Determine the (X, Y) coordinate at the center of the cell enclosing the given text.  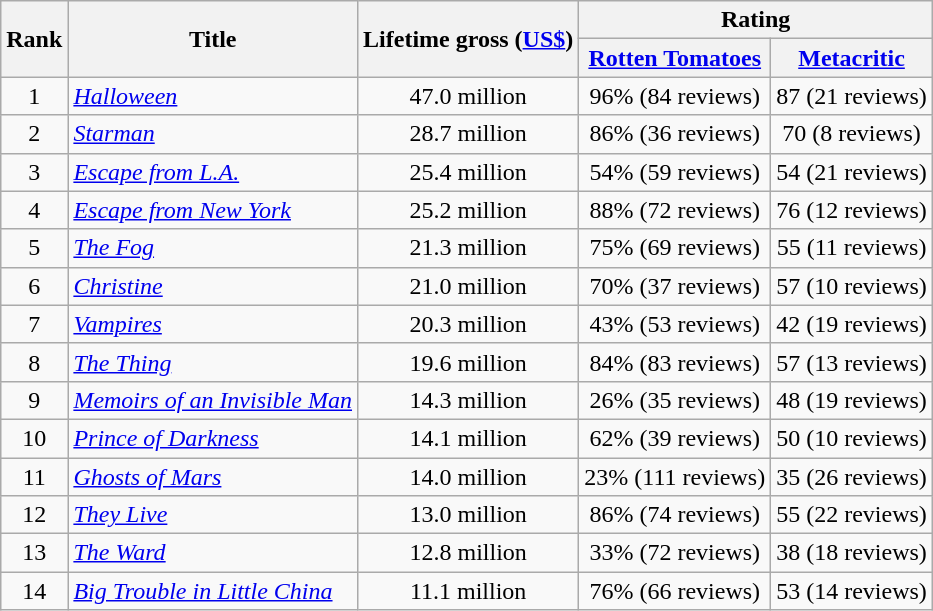
They Live (213, 515)
47.0 million (468, 96)
Metacritic (852, 58)
33% (72 reviews) (675, 553)
Ghosts of Mars (213, 477)
62% (39 reviews) (675, 438)
11.1 million (468, 591)
The Ward (213, 553)
Halloween (213, 96)
86% (74 reviews) (675, 515)
Escape from New York (213, 210)
76 (12 reviews) (852, 210)
76% (66 reviews) (675, 591)
13 (34, 553)
12 (34, 515)
Rating (756, 20)
5 (34, 248)
57 (10 reviews) (852, 286)
Christine (213, 286)
3 (34, 172)
54 (21 reviews) (852, 172)
55 (22 reviews) (852, 515)
84% (83 reviews) (675, 362)
42 (19 reviews) (852, 324)
Memoirs of an Invisible Man (213, 400)
48 (19 reviews) (852, 400)
70 (8 reviews) (852, 134)
2 (34, 134)
10 (34, 438)
Escape from L.A. (213, 172)
Vampires (213, 324)
55 (11 reviews) (852, 248)
50 (10 reviews) (852, 438)
9 (34, 400)
96% (84 reviews) (675, 96)
14.0 million (468, 477)
25.4 million (468, 172)
14.3 million (468, 400)
21.3 million (468, 248)
43% (53 reviews) (675, 324)
Rotten Tomatoes (675, 58)
The Thing (213, 362)
23% (111 reviews) (675, 477)
1 (34, 96)
86% (36 reviews) (675, 134)
19.6 million (468, 362)
26% (35 reviews) (675, 400)
20.3 million (468, 324)
6 (34, 286)
7 (34, 324)
53 (14 reviews) (852, 591)
4 (34, 210)
13.0 million (468, 515)
14 (34, 591)
28.7 million (468, 134)
Big Trouble in Little China (213, 591)
88% (72 reviews) (675, 210)
75% (69 reviews) (675, 248)
Rank (34, 39)
Prince of Darkness (213, 438)
8 (34, 362)
21.0 million (468, 286)
87 (21 reviews) (852, 96)
25.2 million (468, 210)
11 (34, 477)
57 (13 reviews) (852, 362)
The Fog (213, 248)
12.8 million (468, 553)
54% (59 reviews) (675, 172)
Starman (213, 134)
38 (18 reviews) (852, 553)
Title (213, 39)
14.1 million (468, 438)
70% (37 reviews) (675, 286)
35 (26 reviews) (852, 477)
Lifetime gross (US$) (468, 39)
